Determine the [X, Y] coordinate at the center of the cell enclosing the given text.  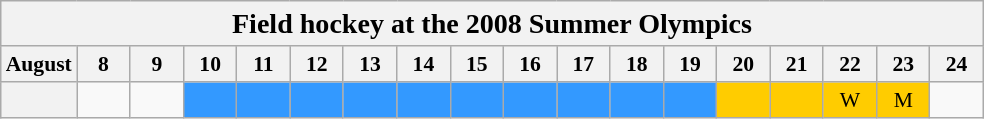
10 [210, 64]
17 [584, 64]
22 [850, 64]
8 [104, 64]
19 [690, 64]
Field hockey at the 2008 Summer Olympics [492, 24]
9 [156, 64]
23 [904, 64]
W [850, 100]
15 [476, 64]
24 [956, 64]
August [39, 64]
14 [424, 64]
16 [530, 64]
M [904, 100]
12 [316, 64]
21 [796, 64]
20 [744, 64]
18 [636, 64]
11 [264, 64]
13 [370, 64]
